Identify which cell holds the provided text, then report its (X, Y) central coordinate. 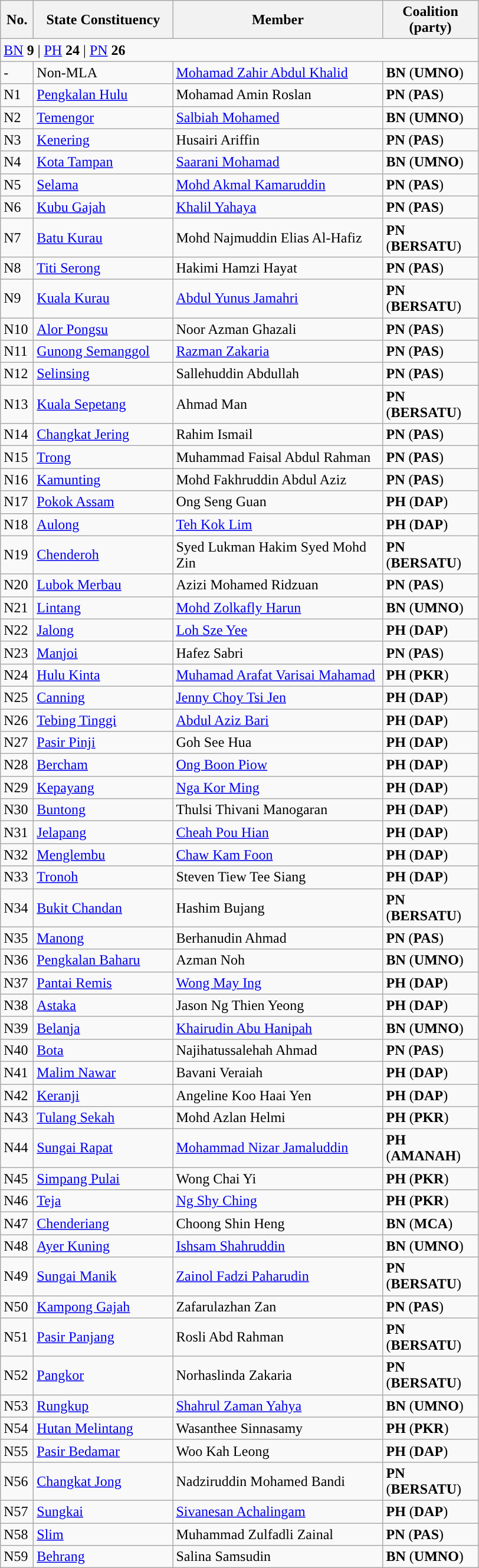
Sungai Manik (103, 1277)
Wong May Ing (278, 983)
Kubu Gajah (103, 207)
Zainol Fadzi Paharudin (278, 1277)
N11 (17, 352)
Kampong Gajah (103, 1307)
N28 (17, 765)
Norhaslinda Zakaria (278, 1376)
N18 (17, 524)
N9 (17, 298)
Wasanthee Sinnasamy (278, 1428)
Muhammad Faisal Abdul Rahman (278, 457)
- (17, 73)
N24 (17, 675)
N21 (17, 608)
N7 (17, 237)
Sivanesan Achalingam (278, 1511)
Bavani Veraiah (278, 1072)
Abdul Aziz Bari (278, 720)
Malim Nawar (103, 1072)
Chaw Kam Foon (278, 855)
N13 (17, 405)
Belanja (103, 1028)
N45 (17, 1179)
Kenering (103, 140)
Hutan Melintang (103, 1428)
N43 (17, 1118)
Rahim Ismail (278, 435)
Loh Sze Yee (278, 630)
Pokok Assam (103, 502)
N3 (17, 140)
N51 (17, 1337)
Titi Serong (103, 268)
Behrang (103, 1557)
Rungkup (103, 1406)
N58 (17, 1534)
Astaka (103, 1005)
N33 (17, 877)
N37 (17, 983)
N36 (17, 960)
Mohd Najmuddin Elias Al-Hafiz (278, 237)
Sungkai (103, 1511)
Jelapang (103, 832)
Mohd Fakhruddin Abdul Aziz (278, 480)
Menglembu (103, 855)
Ong Boon Piow (278, 765)
N47 (17, 1223)
No. (17, 20)
N29 (17, 788)
Kuala Sepetang (103, 405)
Gunong Semanggol (103, 352)
Batu Kurau (103, 237)
Ishsam Shahruddin (278, 1246)
N1 (17, 95)
N31 (17, 832)
Najihatussalehah Ahmad (278, 1050)
Azman Noh (278, 960)
Bercham (103, 765)
BN 9 | PH 24 | PN 26 (239, 50)
Abdul Yunus Jamahri (278, 298)
Hakimi Hamzi Hayat (278, 268)
Syed Lukman Hakim Syed Mohd Zin (278, 555)
Berhanudin Ahmad (278, 938)
N2 (17, 117)
Selinsing (103, 374)
N12 (17, 374)
Buntong (103, 810)
Keranji (103, 1095)
Ong Seng Guan (278, 502)
Noor Azman Ghazali (278, 329)
Teja (103, 1201)
Non-MLA (103, 73)
Trong (103, 457)
Sallehuddin Abdullah (278, 374)
Temengor (103, 117)
Tronoh (103, 877)
Nadziruddin Mohamed Bandi (278, 1481)
N48 (17, 1246)
N52 (17, 1376)
N22 (17, 630)
Chenderiang (103, 1223)
N53 (17, 1406)
Pantai Remis (103, 983)
Shahrul Zaman Yahya (278, 1406)
Choong Shin Heng (278, 1223)
PH (AMANAH) (431, 1148)
Mohamad Amin Roslan (278, 95)
Ahmad Man (278, 405)
Manjoi (103, 652)
N4 (17, 162)
N40 (17, 1050)
Kota Tampan (103, 162)
Manong (103, 938)
Mohamad Zahir Abdul Khalid (278, 73)
Salina Samsudin (278, 1557)
Wong Chai Yi (278, 1179)
Lintang (103, 608)
Cheah Pou Hian (278, 832)
N59 (17, 1557)
Alor Pongsu (103, 329)
Jason Ng Thien Yeong (278, 1005)
Saarani Mohamad (278, 162)
N49 (17, 1277)
Simpang Pulai (103, 1179)
Selama (103, 185)
Angeline Koo Haai Yen (278, 1095)
Mohd Azlan Helmi (278, 1118)
BN (MCA) (431, 1223)
Kamunting (103, 480)
N32 (17, 855)
Muhammad Zulfadli Zainal (278, 1534)
Woo Kah Leong (278, 1451)
Jenny Choy Tsi Jen (278, 697)
Husairi Ariffin (278, 140)
N27 (17, 743)
Tebing Tinggi (103, 720)
Pasir Bedamar (103, 1451)
Khairudin Abu Hanipah (278, 1028)
N46 (17, 1201)
Hafez Sabri (278, 652)
N30 (17, 810)
Slim (103, 1534)
Canning (103, 697)
N42 (17, 1095)
Mohd Akmal Kamaruddin (278, 185)
N35 (17, 938)
Nga Kor Ming (278, 788)
N23 (17, 652)
N38 (17, 1005)
N56 (17, 1481)
Hashim Bujang (278, 907)
Pengkalan Hulu (103, 95)
Pangkor (103, 1376)
Aulong (103, 524)
N5 (17, 185)
Teh Kok Lim (278, 524)
Chenderoh (103, 555)
Tulang Sekah (103, 1118)
Hulu Kinta (103, 675)
N44 (17, 1148)
Ng Shy Ching (278, 1201)
Muhamad Arafat Varisai Mahamad (278, 675)
Member (278, 20)
Jalong (103, 630)
Mohd Zolkafly Harun (278, 608)
Rosli Abd Rahman (278, 1337)
Changkat Jong (103, 1481)
N41 (17, 1072)
Azizi Mohamed Ridzuan (278, 585)
Khalil Yahaya (278, 207)
Thulsi Thivani Manogaran (278, 810)
N39 (17, 1028)
Mohammad Nizar Jamaluddin (278, 1148)
Sungai Rapat (103, 1148)
Salbiah Mohamed (278, 117)
N8 (17, 268)
Kepayang (103, 788)
N15 (17, 457)
N17 (17, 502)
Razman Zakaria (278, 352)
Bota (103, 1050)
Goh See Hua (278, 743)
N26 (17, 720)
Steven Tiew Tee Siang (278, 877)
State Constituency (103, 20)
Zafarulazhan Zan (278, 1307)
N57 (17, 1511)
Kuala Kurau (103, 298)
N34 (17, 907)
N54 (17, 1428)
N19 (17, 555)
N10 (17, 329)
N55 (17, 1451)
Pasir Panjang (103, 1337)
Pengkalan Baharu (103, 960)
N25 (17, 697)
Coalition (party) (431, 20)
N16 (17, 480)
N20 (17, 585)
N6 (17, 207)
Lubok Merbau (103, 585)
Ayer Kuning (103, 1246)
Pasir Pinji (103, 743)
Changkat Jering (103, 435)
N50 (17, 1307)
Bukit Chandan (103, 907)
N14 (17, 435)
